Determine the [x, y] coordinate at the center of the cell enclosing the given text.  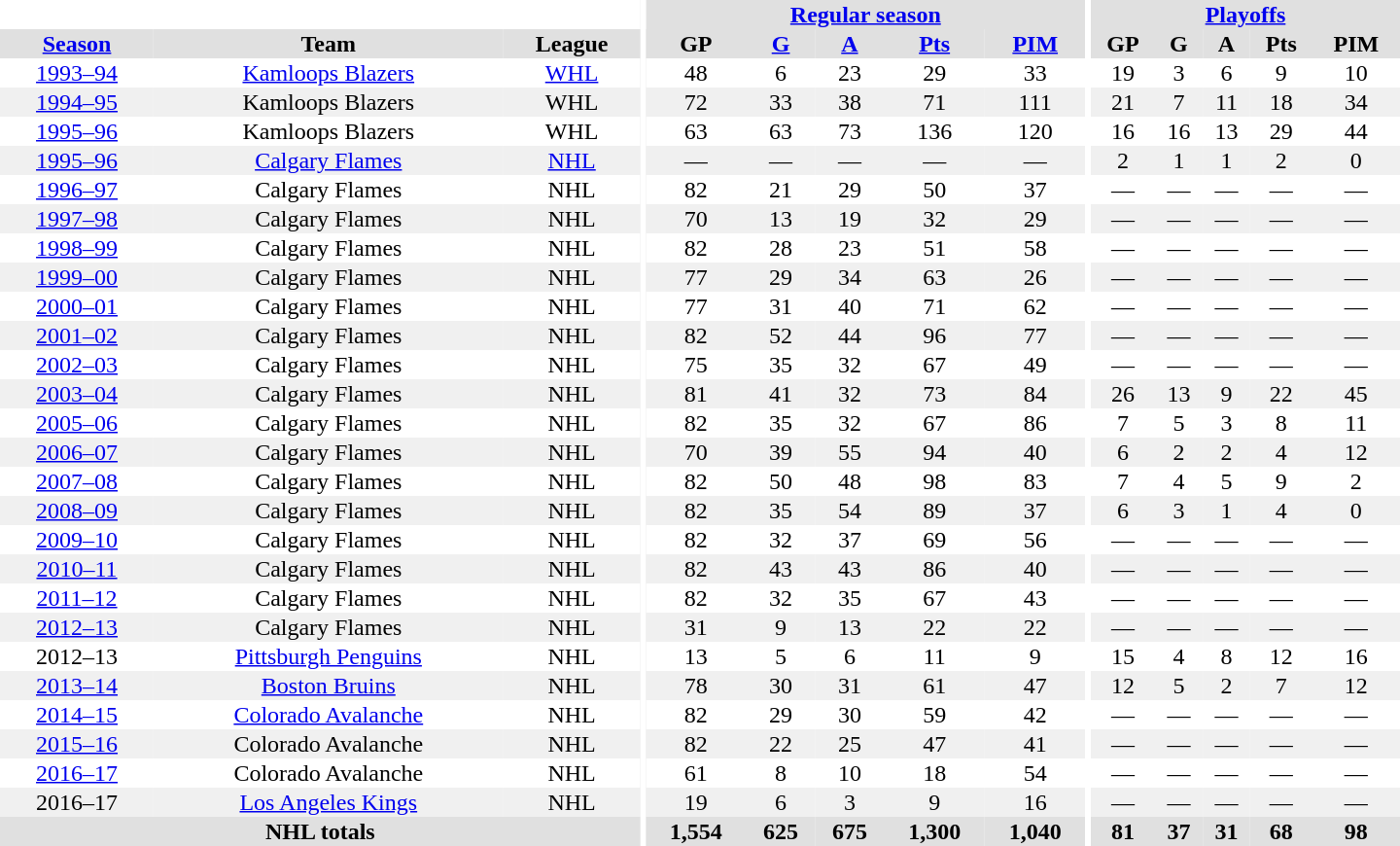
72 [696, 102]
2003–04 [77, 394]
55 [850, 452]
2008–09 [77, 511]
Team [329, 44]
1,040 [1035, 831]
2011–12 [77, 598]
111 [1035, 102]
1996–97 [77, 190]
2007–08 [77, 481]
89 [934, 511]
1,554 [696, 831]
28 [782, 248]
Pittsburgh Penguins [329, 656]
38 [850, 102]
45 [1356, 394]
52 [782, 335]
2014–15 [77, 715]
1999–00 [77, 277]
75 [696, 365]
83 [1035, 481]
2015–16 [77, 744]
2002–03 [77, 365]
Playoffs [1245, 15]
675 [850, 831]
120 [1035, 131]
Regular season [865, 15]
1994–95 [77, 102]
1997–98 [77, 219]
69 [934, 540]
2000–01 [77, 306]
2006–07 [77, 452]
15 [1123, 656]
2009–10 [77, 540]
25 [850, 744]
Season [77, 44]
59 [934, 715]
League [572, 44]
2005–06 [77, 423]
136 [934, 131]
56 [1035, 540]
Los Angeles Kings [329, 802]
2013–14 [77, 686]
58 [1035, 248]
49 [1035, 365]
625 [782, 831]
Boston Bruins [329, 686]
1993–94 [77, 73]
39 [782, 452]
1998–99 [77, 248]
2010–11 [77, 569]
1,300 [934, 831]
51 [934, 248]
94 [934, 452]
NHL totals [321, 831]
42 [1035, 715]
62 [1035, 306]
84 [1035, 394]
68 [1281, 831]
2001–02 [77, 335]
78 [696, 686]
96 [934, 335]
